Identify which cell holds the provided text, then report its [X, Y] central coordinate. 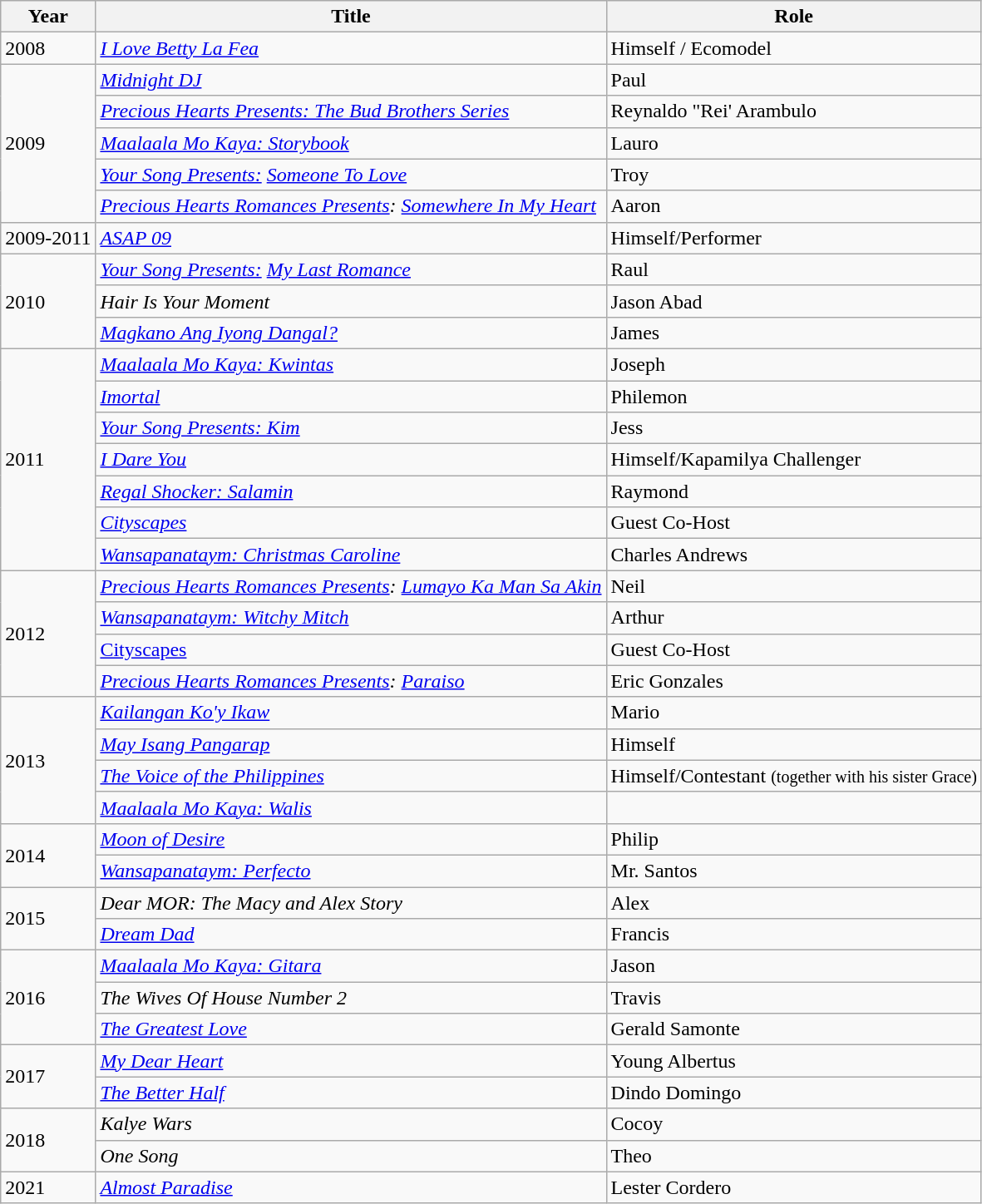
Raymond [793, 491]
Himself [793, 744]
Maalaala Mo Kaya: Walis [351, 807]
Himself/Performer [793, 238]
2013 [48, 760]
Almost Paradise [351, 1187]
2016 [48, 998]
Kalye Wars [351, 1124]
Moon of Desire [351, 839]
Alex [793, 902]
Wansapanataym: Witchy Mitch [351, 618]
Theo [793, 1156]
Regal Shocker: Salamin [351, 491]
2011 [48, 459]
Imortal [351, 397]
Travis [793, 998]
Midnight DJ [351, 80]
Francis [793, 935]
2012 [48, 634]
2021 [48, 1187]
Hair Is Your Moment [351, 301]
Lester Cordero [793, 1187]
Dear MOR: The Macy and Alex Story [351, 902]
Jess [793, 428]
Eric Gonzales [793, 681]
Himself / Ecomodel [793, 48]
The Wives Of House Number 2 [351, 998]
The Voice of the Philippines [351, 776]
Reynaldo "Rei' Arambulo [793, 111]
May Isang Pangarap [351, 744]
Arthur [793, 618]
Raul [793, 269]
2010 [48, 301]
Joseph [793, 364]
Your Song Presents: Kim [351, 428]
One Song [351, 1156]
Precious Hearts Romances Presents: Lumayo Ka Man Sa Akin [351, 586]
Maalaala Mo Kaya: Kwintas [351, 364]
Aaron [793, 206]
Young Albertus [793, 1061]
2009 [48, 143]
Dindo Domingo [793, 1093]
Your Song Presents: Someone To Love [351, 175]
Mr. Santos [793, 871]
Cocoy [793, 1124]
2008 [48, 48]
Precious Hearts Romances Presents: Somewhere In My Heart [351, 206]
I Dare You [351, 460]
Magkano Ang Iyong Dangal? [351, 333]
ASAP 09 [351, 238]
Wansapanataym: Christmas Caroline [351, 555]
Lauro [793, 143]
Jason [793, 966]
Jason Abad [793, 301]
Year [48, 17]
2015 [48, 918]
Mario [793, 713]
I Love Betty La Fea [351, 48]
Himself/Kapamilya Challenger [793, 460]
Maalaala Mo Kaya: Gitara [351, 966]
Charles Andrews [793, 555]
2017 [48, 1077]
Gerald Samonte [793, 1029]
Kailangan Ko'y Ikaw [351, 713]
2014 [48, 855]
Precious Hearts Romances Presents: Paraiso [351, 681]
Maalaala Mo Kaya: Storybook [351, 143]
Philemon [793, 397]
Troy [793, 175]
Role [793, 17]
Neil [793, 586]
James [793, 333]
Dream Dad [351, 935]
2018 [48, 1140]
The Greatest Love [351, 1029]
Precious Hearts Presents: The Bud Brothers Series [351, 111]
Wansapanataym: Perfecto [351, 871]
My Dear Heart [351, 1061]
Himself/Contestant (together with his sister Grace) [793, 776]
Philip [793, 839]
The Better Half [351, 1093]
Title [351, 17]
2009-2011 [48, 238]
Your Song Presents: My Last Romance [351, 269]
Paul [793, 80]
